Output the (x, y) coordinate of the center of the cell containing the given text.  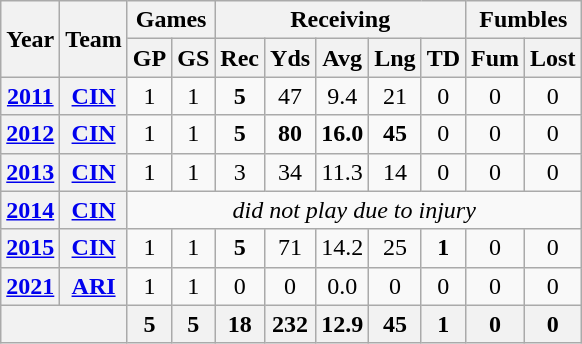
34 (290, 172)
Receiving (340, 20)
Lost (553, 58)
2014 (30, 210)
GS (194, 58)
Games (170, 20)
GP (149, 58)
9.4 (342, 96)
2011 (30, 96)
ARI (94, 286)
71 (290, 248)
Avg (342, 58)
Fum (496, 58)
47 (290, 96)
25 (395, 248)
18 (240, 324)
11.3 (342, 172)
Year (30, 39)
2021 (30, 286)
did not play due to injury (354, 210)
2013 (30, 172)
Rec (240, 58)
2012 (30, 134)
12.9 (342, 324)
TD (443, 58)
Team (94, 39)
Yds (290, 58)
Lng (395, 58)
14 (395, 172)
0.0 (342, 286)
80 (290, 134)
14.2 (342, 248)
16.0 (342, 134)
2015 (30, 248)
Fumbles (524, 20)
21 (395, 96)
3 (240, 172)
232 (290, 324)
